For the text-containing cell, return its midpoint in [x, y] coordinate format. 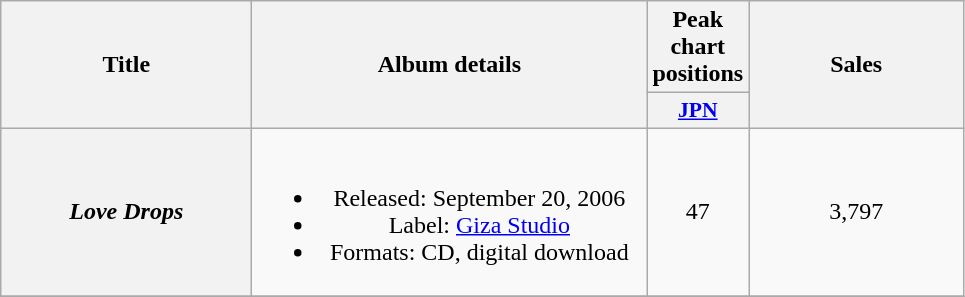
47 [698, 212]
Album details [450, 65]
Love Drops [126, 212]
Peak chart positions [698, 47]
Sales [856, 65]
Title [126, 65]
3,797 [856, 212]
JPN [698, 111]
Released: September 20, 2006Label: Giza StudioFormats: CD, digital download [450, 212]
